Detect which cell encompasses the target text, then output its (X, Y) center coordinate. 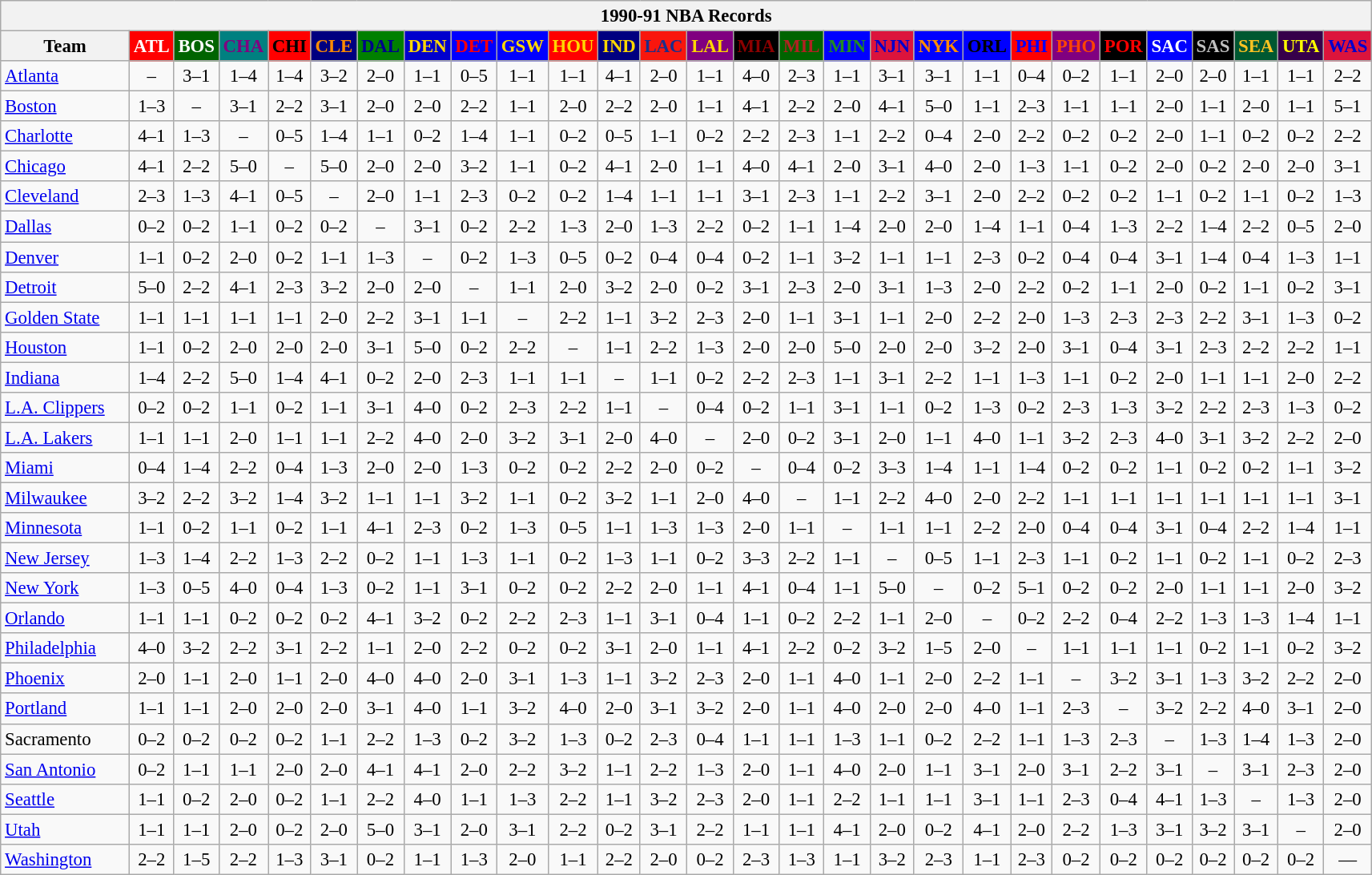
Denver (66, 257)
Charlotte (66, 136)
L.A. Lakers (66, 437)
Miami (66, 468)
ATL (151, 46)
MIA (756, 46)
Boston (66, 107)
Washington (66, 860)
UTA (1301, 46)
LAL (710, 46)
Orlando (66, 619)
San Antonio (66, 769)
Golden State (66, 317)
New York (66, 588)
POR (1123, 46)
NYK (939, 46)
Phoenix (66, 679)
SAS (1213, 46)
Detroit (66, 287)
Houston (66, 347)
DEN (428, 46)
ORL (987, 46)
Philadelphia (66, 648)
IND (619, 46)
CHA (243, 46)
Indiana (66, 377)
PHI (1032, 46)
L.A. Clippers (66, 408)
MIN (847, 46)
PHO (1076, 46)
SAC (1169, 46)
New Jersey (66, 558)
Sacramento (66, 739)
GSW (522, 46)
SEA (1256, 46)
1990-91 NBA Records (686, 16)
NJN (892, 46)
LAC (663, 46)
Atlanta (66, 76)
— (1348, 860)
DAL (381, 46)
Milwaukee (66, 498)
MIL (802, 46)
Chicago (66, 167)
Cleveland (66, 196)
WAS (1348, 46)
Portland (66, 709)
Utah (66, 829)
CLE (333, 46)
Team (66, 46)
HOU (573, 46)
Minnesota (66, 528)
CHI (289, 46)
DET (474, 46)
Dallas (66, 227)
Seattle (66, 799)
BOS (196, 46)
